Detect which cell encompasses the target text, then output its [x, y] center coordinate. 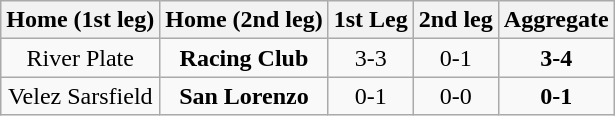
San Lorenzo [244, 96]
Aggregate [556, 20]
2nd leg [456, 20]
Home (2nd leg) [244, 20]
River Plate [80, 58]
0-0 [456, 96]
Velez Sarsfield [80, 96]
1st Leg [370, 20]
3-4 [556, 58]
Racing Club [244, 58]
Home (1st leg) [80, 20]
3-3 [370, 58]
